Return the (X, Y) coordinate for the center point of the cell that contains the specified text.  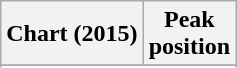
Chart (2015) (72, 34)
Peak position (189, 34)
